Provide the (x, y) coordinate of the cell's center where the given text is located.  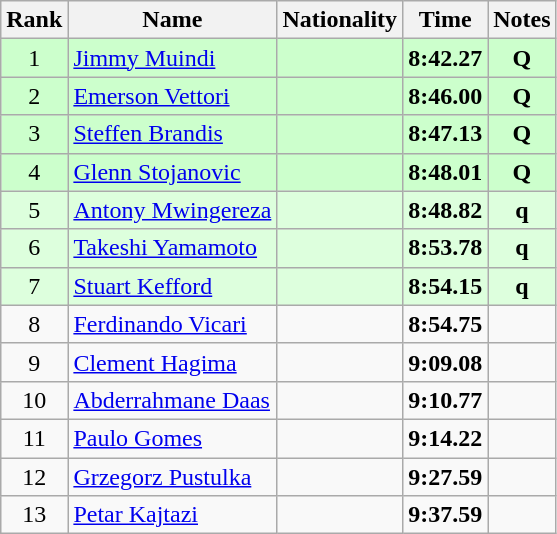
11 (34, 438)
Takeshi Yamamoto (172, 248)
8:42.27 (446, 58)
Emerson Vettori (172, 96)
8:54.75 (446, 324)
8:53.78 (446, 248)
Clement Hagima (172, 362)
8 (34, 324)
9 (34, 362)
Jimmy Muindi (172, 58)
Rank (34, 20)
9:27.59 (446, 477)
Glenn Stojanovic (172, 172)
8:48.01 (446, 172)
1 (34, 58)
10 (34, 400)
8:47.13 (446, 134)
9:09.08 (446, 362)
Nationality (340, 20)
Paulo Gomes (172, 438)
7 (34, 286)
Petar Kajtazi (172, 515)
2 (34, 96)
Time (446, 20)
Antony Mwingereza (172, 210)
13 (34, 515)
9:14.22 (446, 438)
Steffen Brandis (172, 134)
8:54.15 (446, 286)
9:37.59 (446, 515)
Name (172, 20)
6 (34, 248)
8:46.00 (446, 96)
3 (34, 134)
Ferdinando Vicari (172, 324)
9:10.77 (446, 400)
Grzegorz Pustulka (172, 477)
4 (34, 172)
Notes (522, 20)
Abderrahmane Daas (172, 400)
12 (34, 477)
Stuart Kefford (172, 286)
8:48.82 (446, 210)
5 (34, 210)
